Identify which cell holds the provided text, then report its (X, Y) central coordinate. 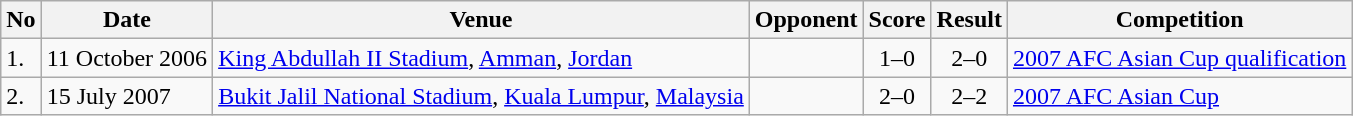
Date (126, 20)
2. (21, 96)
Bukit Jalil National Stadium, Kuala Lumpur, Malaysia (482, 96)
Score (897, 20)
King Abdullah II Stadium, Amman, Jordan (482, 58)
2007 AFC Asian Cup qualification (1179, 58)
Venue (482, 20)
2007 AFC Asian Cup (1179, 96)
Result (969, 20)
1–0 (897, 58)
No (21, 20)
Opponent (806, 20)
2–2 (969, 96)
1. (21, 58)
11 October 2006 (126, 58)
15 July 2007 (126, 96)
Competition (1179, 20)
